Search for the cell housing the specified text and yield its (X, Y) center coordinate. 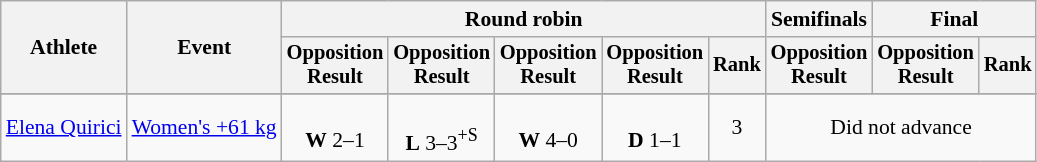
Final (954, 19)
Semifinals (820, 19)
Event (204, 48)
Women's +61 kg (204, 128)
L 3–3+S (442, 128)
Elena Quirici (64, 128)
Round robin (524, 19)
W 2–1 (336, 128)
3 (737, 128)
D 1–1 (656, 128)
Did not advance (902, 128)
W 4–0 (548, 128)
Athlete (64, 48)
